Locate the cell with the specified text and output its [X, Y] center coordinate. 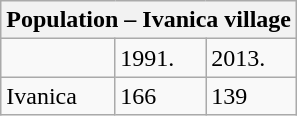
Ivanica [58, 96]
1991. [160, 58]
Population – Ivanica village [149, 20]
2013. [252, 58]
166 [160, 96]
139 [252, 96]
